Detect which cell encompasses the target text, then output its [x, y] center coordinate. 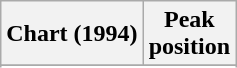
Chart (1994) [72, 34]
Peakposition [189, 34]
